Locate the cell with the specified text and output its (X, Y) center coordinate. 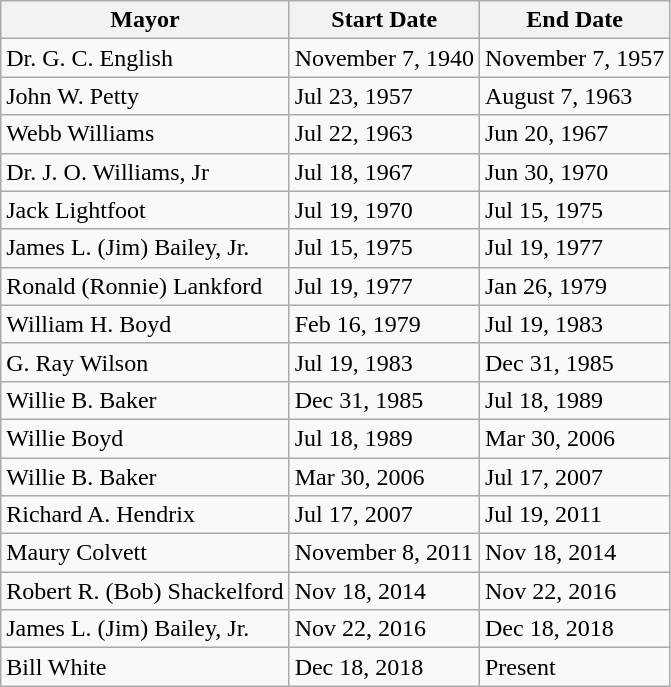
Robert R. (Bob) Shackelford (145, 591)
Bill White (145, 667)
Jul 19, 2011 (574, 515)
August 7, 1963 (574, 96)
Jun 30, 1970 (574, 172)
Willie Boyd (145, 438)
Webb Williams (145, 134)
Ronald (Ronnie) Lankford (145, 286)
Jul 22, 1963 (384, 134)
Richard A. Hendrix (145, 515)
Present (574, 667)
Jul 19, 1970 (384, 210)
Jul 23, 1957 (384, 96)
November 7, 1940 (384, 58)
Feb 16, 1979 (384, 324)
Jun 20, 1967 (574, 134)
Jan 26, 1979 (574, 286)
G. Ray Wilson (145, 362)
William H. Boyd (145, 324)
Jul 18, 1967 (384, 172)
Maury Colvett (145, 553)
Dr. G. C. English (145, 58)
November 8, 2011 (384, 553)
Dr. J. O. Williams, Jr (145, 172)
John W. Petty (145, 96)
Start Date (384, 20)
November 7, 1957 (574, 58)
Mayor (145, 20)
End Date (574, 20)
Jack Lightfoot (145, 210)
